From the cell containing the given text, extract its center point as (x, y) coordinate. 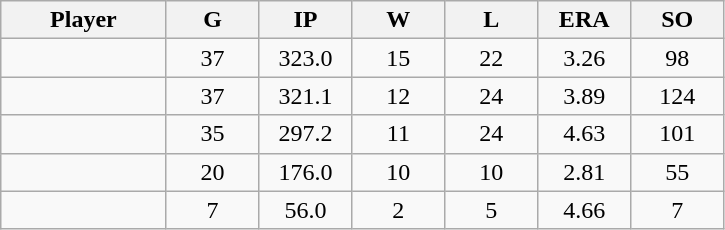
98 (678, 58)
G (212, 20)
124 (678, 96)
5 (492, 210)
297.2 (306, 134)
4.66 (584, 210)
Player (84, 20)
22 (492, 58)
15 (398, 58)
SO (678, 20)
12 (398, 96)
321.1 (306, 96)
101 (678, 134)
11 (398, 134)
W (398, 20)
55 (678, 172)
323.0 (306, 58)
20 (212, 172)
35 (212, 134)
4.63 (584, 134)
2.81 (584, 172)
3.26 (584, 58)
2 (398, 210)
3.89 (584, 96)
L (492, 20)
ERA (584, 20)
56.0 (306, 210)
IP (306, 20)
176.0 (306, 172)
